Locate the cell with the specified text and output its [x, y] center coordinate. 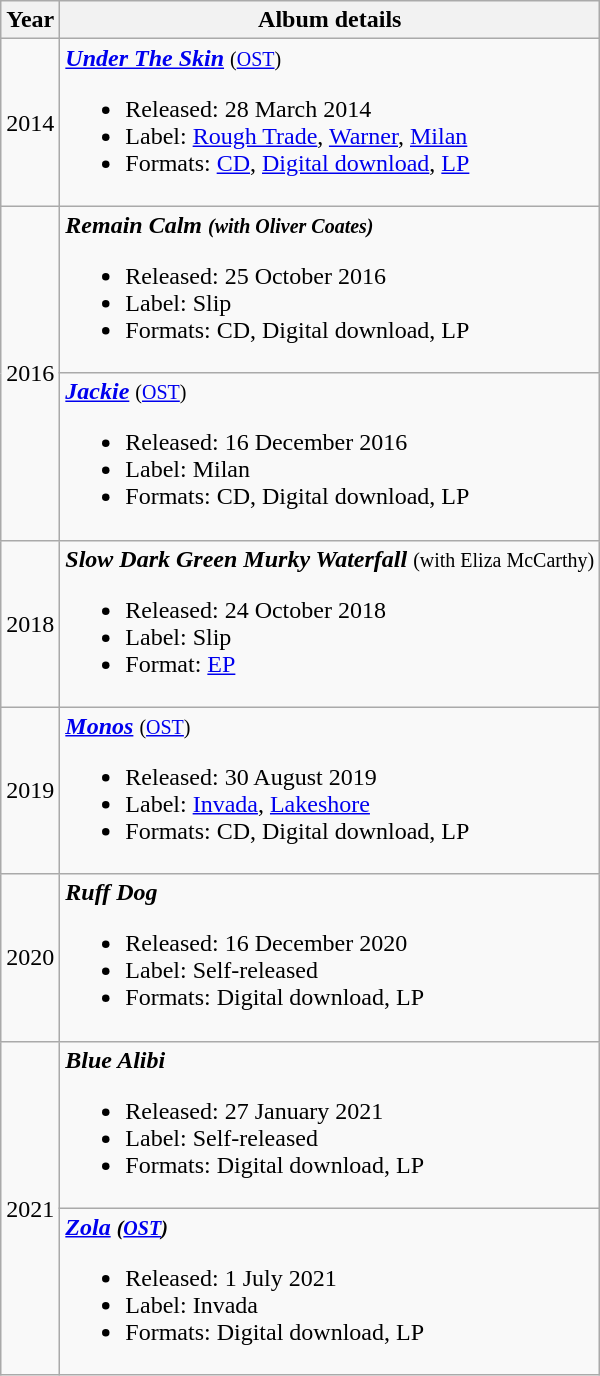
Jackie (OST)Released: 16 December 2016Label: MilanFormats: CD, Digital download, LP [330, 456]
Slow Dark Green Murky Waterfall (with Eliza McCarthy)Released: 24 October 2018Label: SlipFormat: EP [330, 624]
Album details [330, 20]
2014 [30, 122]
2021 [30, 1208]
2018 [30, 624]
Remain Calm (with Oliver Coates)Released: 25 October 2016Label: SlipFormats: CD, Digital download, LP [330, 290]
Zola (OST)Released: 1 July 2021Label: InvadaFormats: Digital download, LP [330, 1292]
Ruff DogReleased: 16 December 2020Label: Self-releasedFormats: Digital download, LP [330, 958]
Year [30, 20]
Under The Skin (OST)Released: 28 March 2014Label: Rough Trade, Warner, MilanFormats: CD, Digital download, LP [330, 122]
2019 [30, 790]
Monos (OST)Released: 30 August 2019Label: Invada, LakeshoreFormats: CD, Digital download, LP [330, 790]
2020 [30, 958]
Blue AlibiReleased: 27 January 2021Label: Self-releasedFormats: Digital download, LP [330, 1124]
2016 [30, 373]
